For the text-containing cell, return its midpoint in (x, y) coordinate format. 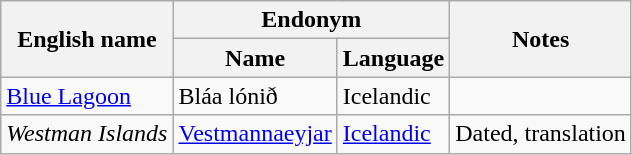
Language (393, 58)
Westman Islands (87, 134)
Dated, translation (541, 134)
Notes (541, 39)
English name (87, 39)
Bláa lónið (255, 96)
Blue Lagoon (87, 96)
Endonym (312, 20)
Name (255, 58)
Vestmannaeyjar (255, 134)
